Detect which cell encompasses the target text, then output its [X, Y] center coordinate. 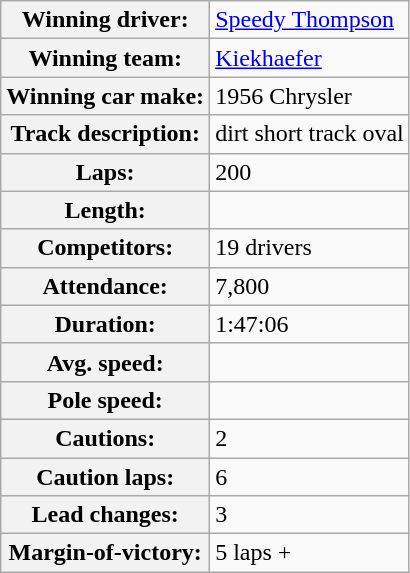
Track description: [106, 134]
Pole speed: [106, 400]
Laps: [106, 172]
19 drivers [310, 248]
dirt short track oval [310, 134]
5 laps + [310, 553]
200 [310, 172]
2 [310, 438]
Duration: [106, 324]
Lead changes: [106, 515]
Attendance: [106, 286]
Length: [106, 210]
1956 Chrysler [310, 96]
3 [310, 515]
Winning car make: [106, 96]
1:47:06 [310, 324]
Margin-of-victory: [106, 553]
Competitors: [106, 248]
Kiekhaefer [310, 58]
Winning team: [106, 58]
Cautions: [106, 438]
Caution laps: [106, 477]
Avg. speed: [106, 362]
Winning driver: [106, 20]
Speedy Thompson [310, 20]
7,800 [310, 286]
6 [310, 477]
